Output the (x, y) coordinate of the center of the cell containing the given text.  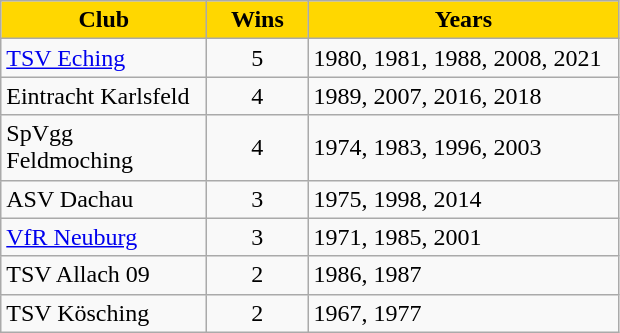
TSV Allach 09 (104, 275)
1975, 1998, 2014 (464, 199)
TSV Eching (104, 58)
1986, 1987 (464, 275)
1989, 2007, 2016, 2018 (464, 96)
1980, 1981, 1988, 2008, 2021 (464, 58)
5 (258, 58)
1971, 1985, 2001 (464, 237)
1974, 1983, 1996, 2003 (464, 148)
ASV Dachau (104, 199)
Years (464, 20)
Wins (258, 20)
Club (104, 20)
SpVgg Feldmoching (104, 148)
Eintracht Karlsfeld (104, 96)
TSV Kösching (104, 313)
1967, 1977 (464, 313)
VfR Neuburg (104, 237)
